Search for the cell housing the specified text and yield its [x, y] center coordinate. 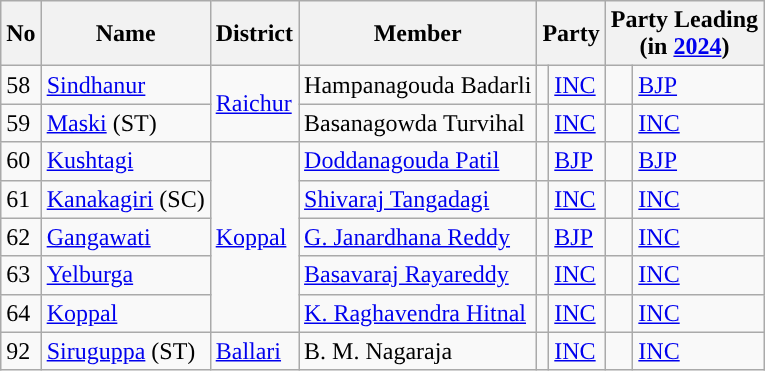
63 [21, 275]
Hampanagouda Badarli [418, 85]
62 [21, 237]
Raichur [254, 104]
64 [21, 313]
Member [418, 34]
K. Raghavendra Hitnal [418, 313]
58 [21, 85]
Name [126, 34]
No [21, 34]
Party [571, 34]
Kanakagiri (SC) [126, 199]
G. Janardhana Reddy [418, 237]
Yelburga [126, 275]
Siruguppa (ST) [126, 351]
Party Leading(in 2024) [684, 34]
92 [21, 351]
59 [21, 123]
Ballari [254, 351]
Basanagowda Turvihal [418, 123]
Maski (ST) [126, 123]
61 [21, 199]
Kushtagi [126, 161]
Sindhanur [126, 85]
Basavaraj Rayareddy [418, 275]
B. M. Nagaraja [418, 351]
Shivaraj Tangadagi [418, 199]
60 [21, 161]
Doddanagouda Patil [418, 161]
District [254, 34]
Gangawati [126, 237]
